Determine the [X, Y] coordinate at the center of the cell enclosing the given text.  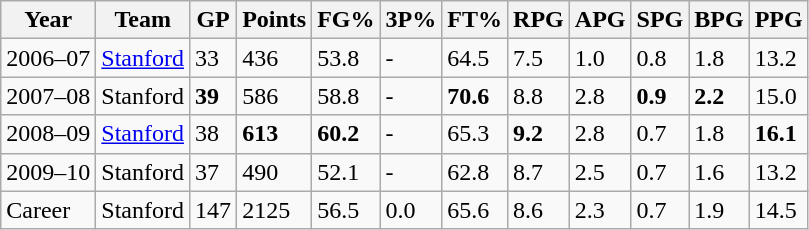
2.3 [600, 210]
0.9 [660, 96]
52.1 [346, 172]
8.6 [539, 210]
60.2 [346, 134]
0.0 [411, 210]
2009–10 [48, 172]
FG% [346, 20]
RPG [539, 20]
2125 [274, 210]
FT% [475, 20]
33 [214, 58]
70.6 [475, 96]
GP [214, 20]
3P% [411, 20]
1.0 [600, 58]
147 [214, 210]
38 [214, 134]
SPG [660, 20]
8.8 [539, 96]
490 [274, 172]
436 [274, 58]
9.2 [539, 134]
8.7 [539, 172]
PPG [778, 20]
1.9 [719, 210]
58.8 [346, 96]
37 [214, 172]
7.5 [539, 58]
BPG [719, 20]
62.8 [475, 172]
56.5 [346, 210]
0.8 [660, 58]
2.5 [600, 172]
586 [274, 96]
613 [274, 134]
2008–09 [48, 134]
Year [48, 20]
53.8 [346, 58]
2.2 [719, 96]
Points [274, 20]
2006–07 [48, 58]
65.3 [475, 134]
16.1 [778, 134]
64.5 [475, 58]
1.6 [719, 172]
14.5 [778, 210]
65.6 [475, 210]
Team [143, 20]
Career [48, 210]
2007–08 [48, 96]
APG [600, 20]
15.0 [778, 96]
39 [214, 96]
